Capture the cell that displays the provided text and extract its (X, Y) central coordinate. 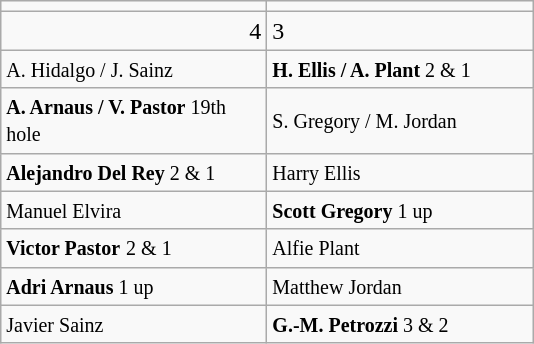
4 (134, 31)
G.-M. Petrozzi 3 & 2 (400, 324)
Matthew Jordan (400, 286)
H. Ellis / A. Plant 2 & 1 (400, 69)
Manuel Elvira (134, 210)
Alfie Plant (400, 248)
A. Arnaus / V. Pastor 19th hole (134, 120)
Adri Arnaus 1 up (134, 286)
Javier Sainz (134, 324)
3 (400, 31)
Scott Gregory 1 up (400, 210)
S. Gregory / M. Jordan (400, 120)
A. Hidalgo / J. Sainz (134, 69)
Victor Pastor 2 & 1 (134, 248)
Alejandro Del Rey 2 & 1 (134, 172)
Harry Ellis (400, 172)
